For the text-containing cell, return its midpoint in [x, y] coordinate format. 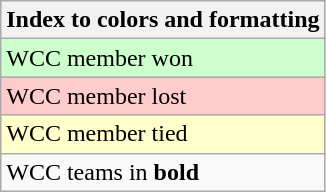
WCC member tied [163, 134]
WCC member lost [163, 96]
Index to colors and formatting [163, 20]
WCC teams in bold [163, 172]
WCC member won [163, 58]
